Capture the cell that displays the provided text and extract its (x, y) central coordinate. 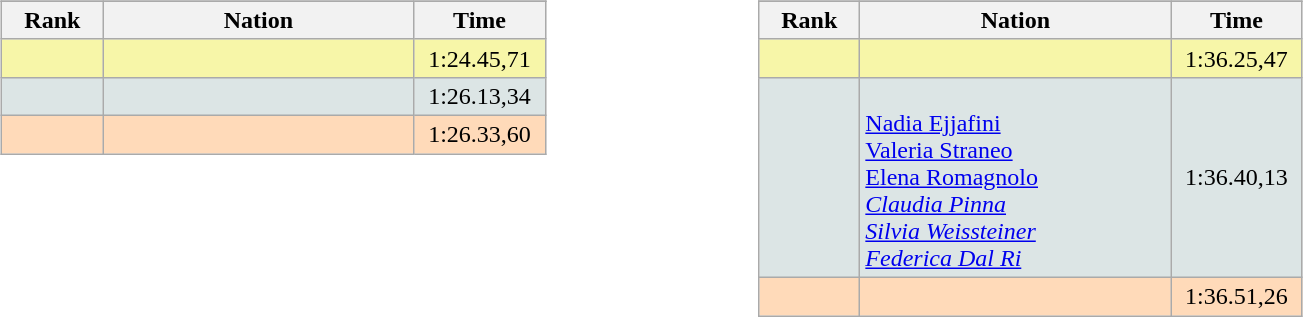
Nadia EjjafiniValeria StraneoElena RomagnoloClaudia PinnaSilvia WeissteinerFederica Dal Ri (1016, 177)
1:36.40,13 (1236, 177)
1:24.45,71 (480, 58)
1:26.13,34 (480, 96)
1:36.51,26 (1236, 296)
1:26.33,60 (480, 134)
1:36.25,47 (1236, 58)
